For the text-containing cell, return its midpoint in [X, Y] coordinate format. 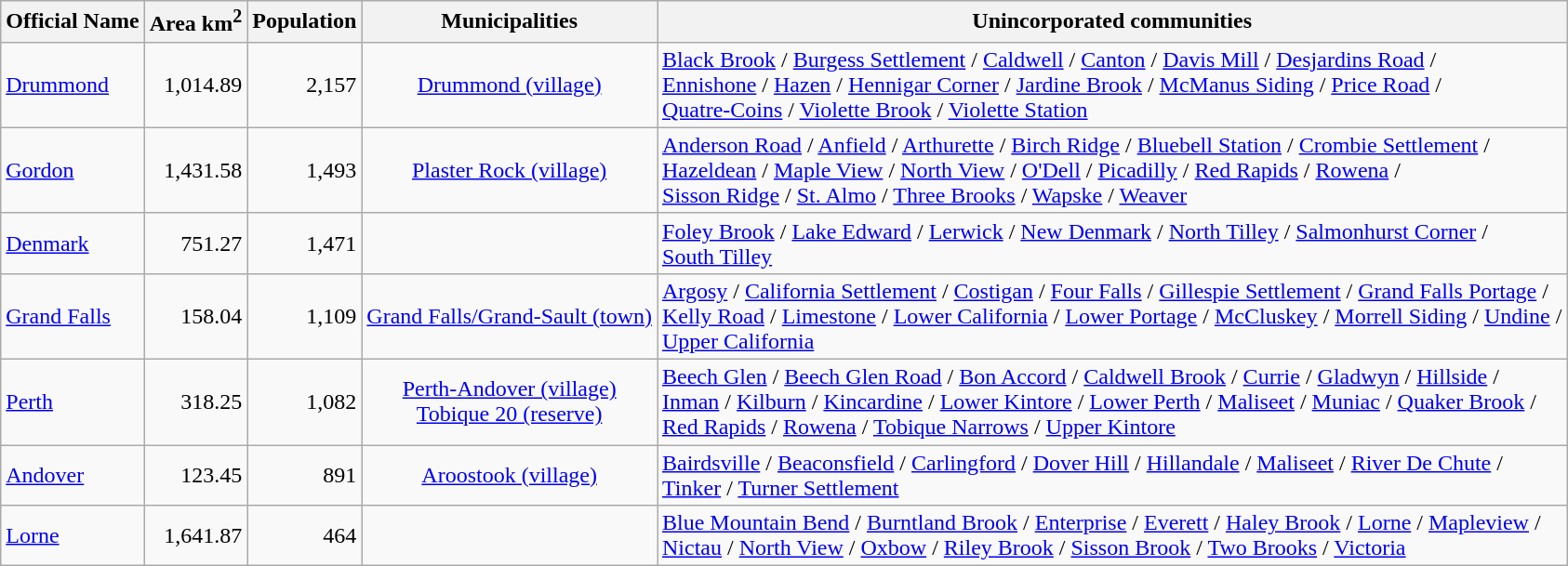
1,641.87 [195, 535]
Drummond (village) [510, 85]
1,014.89 [195, 85]
Foley Brook / Lake Edward / Lerwick / New Denmark / North Tilley / Salmonhurst Corner /South Tilley [1111, 244]
Grand Falls [73, 316]
158.04 [195, 316]
Perth-Andover (village)Tobique 20 (reserve) [510, 402]
1,431.58 [195, 170]
Plaster Rock (village) [510, 170]
318.25 [195, 402]
Grand Falls/Grand-Sault (town) [510, 316]
Denmark [73, 244]
Area km2 [195, 22]
Official Name [73, 22]
1,109 [305, 316]
1,082 [305, 402]
464 [305, 535]
Andover [73, 476]
Drummond [73, 85]
Gordon [73, 170]
123.45 [195, 476]
1,471 [305, 244]
1,493 [305, 170]
Aroostook (village) [510, 476]
Lorne [73, 535]
Municipalities [510, 22]
Perth [73, 402]
751.27 [195, 244]
2,157 [305, 85]
Population [305, 22]
891 [305, 476]
Unincorporated communities [1111, 22]
Bairdsville / Beaconsfield / Carlingford / Dover Hill / Hillandale / Maliseet / River De Chute /Tinker / Turner Settlement [1111, 476]
